Extract the [x, y] coordinate from the center of the cell holding the provided text.  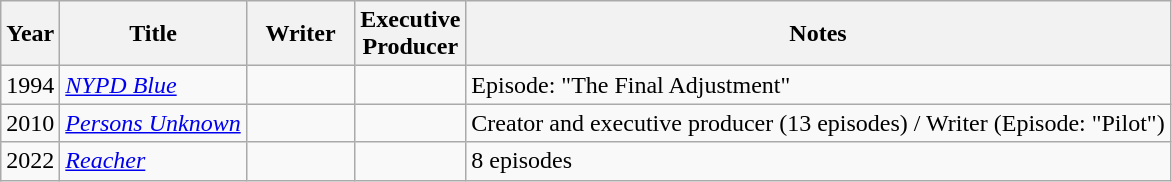
Title [153, 34]
ExecutiveProducer [410, 34]
Episode: "The Final Adjustment" [818, 85]
2010 [30, 123]
Reacher [153, 161]
Writer [300, 34]
Creator and executive producer (13 episodes) / Writer (Episode: "Pilot") [818, 123]
Persons Unknown [153, 123]
Notes [818, 34]
NYPD Blue [153, 85]
2022 [30, 161]
8 episodes [818, 161]
Year [30, 34]
1994 [30, 85]
